Provide the (X, Y) coordinate of the cell's center where the given text is located.  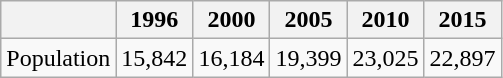
2010 (386, 20)
2000 (232, 20)
16,184 (232, 58)
19,399 (308, 58)
Population (58, 58)
22,897 (462, 58)
15,842 (154, 58)
2005 (308, 20)
1996 (154, 20)
23,025 (386, 58)
2015 (462, 20)
